From the cell containing the given text, extract its center point as [x, y] coordinate. 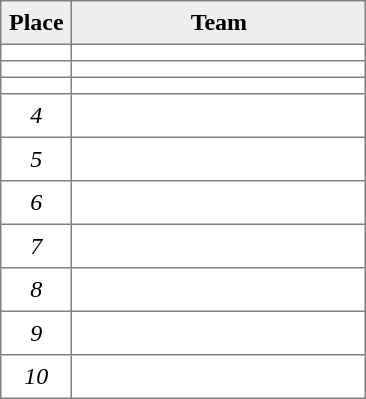
9 [36, 333]
5 [36, 159]
8 [36, 290]
4 [36, 116]
7 [36, 246]
6 [36, 203]
Place [36, 23]
Team [219, 23]
10 [36, 377]
